Pinpoint the cell where the given text exists, returning its [x, y] midpoint coordinate. 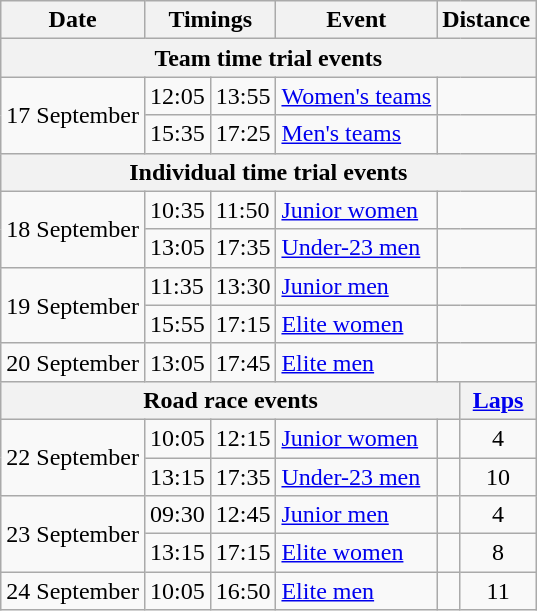
23 September [73, 534]
Date [73, 20]
Team time trial events [268, 58]
11 [498, 591]
8 [498, 553]
Road race events [231, 400]
17 September [73, 115]
Event [356, 20]
10:35 [177, 210]
17:25 [243, 134]
22 September [73, 457]
10 [498, 477]
15:55 [177, 324]
20 September [73, 362]
24 September [73, 591]
12:05 [177, 96]
Men's teams [356, 134]
16:50 [243, 591]
18 September [73, 229]
09:30 [177, 515]
19 September [73, 305]
Individual time trial events [268, 172]
17:45 [243, 362]
15:35 [177, 134]
11:35 [177, 286]
13:30 [243, 286]
11:50 [243, 210]
13:55 [243, 96]
Distance [486, 20]
Timings [210, 20]
12:15 [243, 438]
Women's teams [356, 96]
Laps [498, 400]
12:45 [243, 515]
